For the text-containing cell, return its midpoint in (x, y) coordinate format. 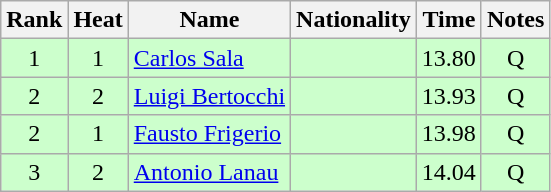
3 (34, 172)
14.04 (448, 172)
Rank (34, 20)
Carlos Sala (209, 58)
Nationality (354, 20)
Heat (98, 20)
13.80 (448, 58)
13.98 (448, 134)
Fausto Frigerio (209, 134)
Notes (515, 20)
Name (209, 20)
Antonio Lanau (209, 172)
13.93 (448, 96)
Luigi Bertocchi (209, 96)
Time (448, 20)
